Find where the given text appears and provide that cell's center as (x, y) coordinate. 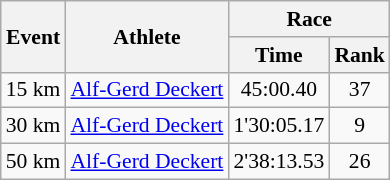
30 km (34, 126)
26 (360, 162)
37 (360, 90)
Rank (360, 55)
Time (278, 55)
50 km (34, 162)
Race (309, 19)
45:00.40 (278, 90)
1'30:05.17 (278, 126)
15 km (34, 90)
Event (34, 36)
Athlete (146, 36)
9 (360, 126)
2'38:13.53 (278, 162)
